From the cell containing the given text, extract its center point as [x, y] coordinate. 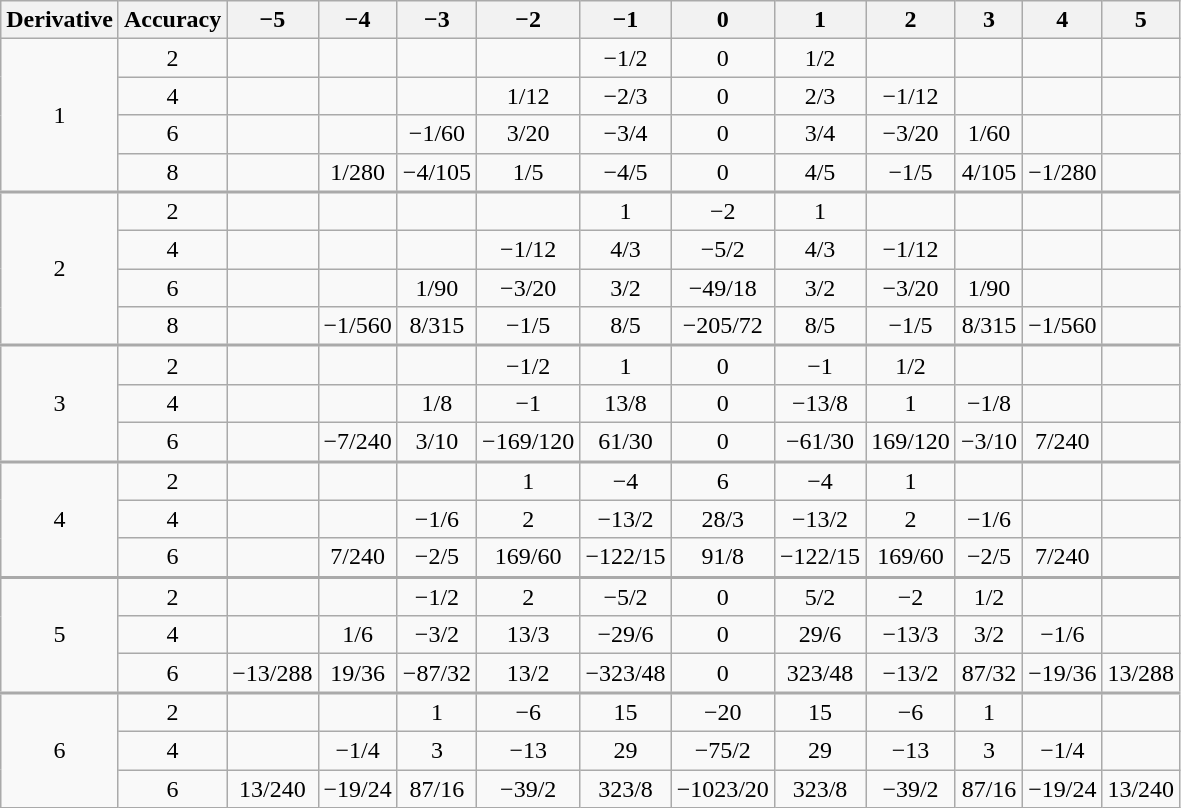
5/2 [820, 596]
−87/32 [436, 674]
1/60 [988, 134]
13/2 [528, 674]
−49/18 [722, 288]
−205/72 [722, 326]
91/8 [722, 558]
−75/2 [722, 750]
−61/30 [820, 442]
−1/60 [436, 134]
−5 [272, 20]
19/36 [358, 674]
1/8 [436, 403]
−4/5 [626, 172]
87/32 [988, 674]
61/30 [626, 442]
Derivative [60, 20]
−1023/20 [722, 789]
−13/8 [820, 403]
−169/120 [528, 442]
13/8 [626, 403]
3/20 [528, 134]
−13/288 [272, 674]
1/5 [528, 172]
3/10 [436, 442]
−3/2 [436, 635]
323/48 [820, 674]
−3/4 [626, 134]
−29/6 [626, 635]
13/288 [1141, 674]
−3/10 [988, 442]
−19/36 [1062, 674]
−4/105 [436, 172]
1/6 [358, 635]
1/12 [528, 96]
Accuracy [172, 20]
−7/240 [358, 442]
−3 [436, 20]
−20 [722, 712]
169/120 [911, 442]
1/280 [358, 172]
29/6 [820, 635]
3/4 [820, 134]
28/3 [722, 519]
13/3 [528, 635]
2/3 [820, 96]
−1/8 [988, 403]
−323/48 [626, 674]
4/5 [820, 172]
−13/3 [911, 635]
−1/280 [1062, 172]
−2/3 [626, 96]
4/105 [988, 172]
